Search for the cell housing the specified text and yield its (x, y) center coordinate. 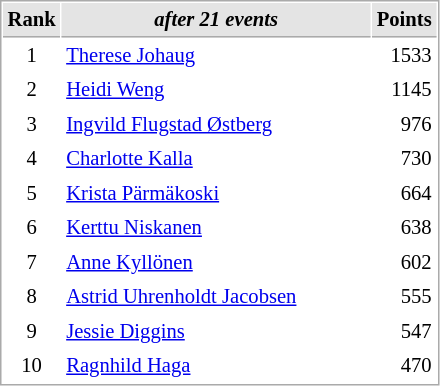
470 (404, 366)
Ragnhild Haga (216, 366)
8 (32, 296)
Points (404, 20)
976 (404, 124)
10 (32, 366)
3 (32, 124)
2 (32, 90)
638 (404, 228)
Astrid Uhrenholdt Jacobsen (216, 296)
1 (32, 56)
Anne Kyllönen (216, 262)
Krista Pärmäkoski (216, 194)
Ingvild Flugstad Østberg (216, 124)
Rank (32, 20)
664 (404, 194)
Heidi Weng (216, 90)
602 (404, 262)
Kerttu Niskanen (216, 228)
555 (404, 296)
6 (32, 228)
Jessie Diggins (216, 332)
1533 (404, 56)
4 (32, 158)
730 (404, 158)
7 (32, 262)
1145 (404, 90)
547 (404, 332)
Therese Johaug (216, 56)
Charlotte Kalla (216, 158)
9 (32, 332)
5 (32, 194)
after 21 events (216, 20)
